Provide the (x, y) coordinate of the cell's center where the given text is located.  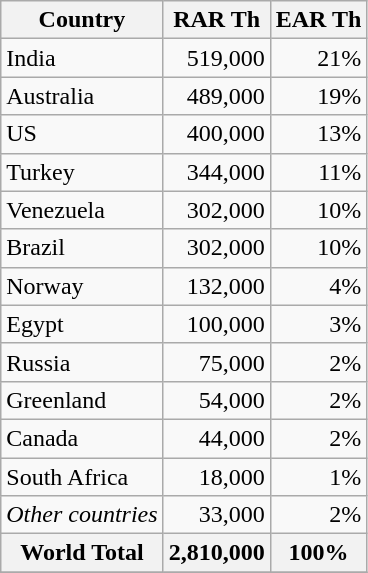
South Africa (82, 477)
Venezuela (82, 210)
489,000 (216, 96)
EAR Th (318, 20)
Greenland (82, 400)
1% (318, 477)
Canada (82, 438)
18,000 (216, 477)
Other countries (82, 515)
US (82, 134)
2,810,000 (216, 553)
Norway (82, 286)
44,000 (216, 438)
21% (318, 58)
33,000 (216, 515)
Country (82, 20)
13% (318, 134)
Australia (82, 96)
Russia (82, 362)
519,000 (216, 58)
RAR Th (216, 20)
India (82, 58)
344,000 (216, 172)
11% (318, 172)
World Total (82, 553)
3% (318, 324)
100% (318, 553)
400,000 (216, 134)
54,000 (216, 400)
132,000 (216, 286)
Turkey (82, 172)
Brazil (82, 248)
19% (318, 96)
Egypt (82, 324)
4% (318, 286)
100,000 (216, 324)
75,000 (216, 362)
